Determine the (X, Y) coordinate at the center of the cell enclosing the given text.  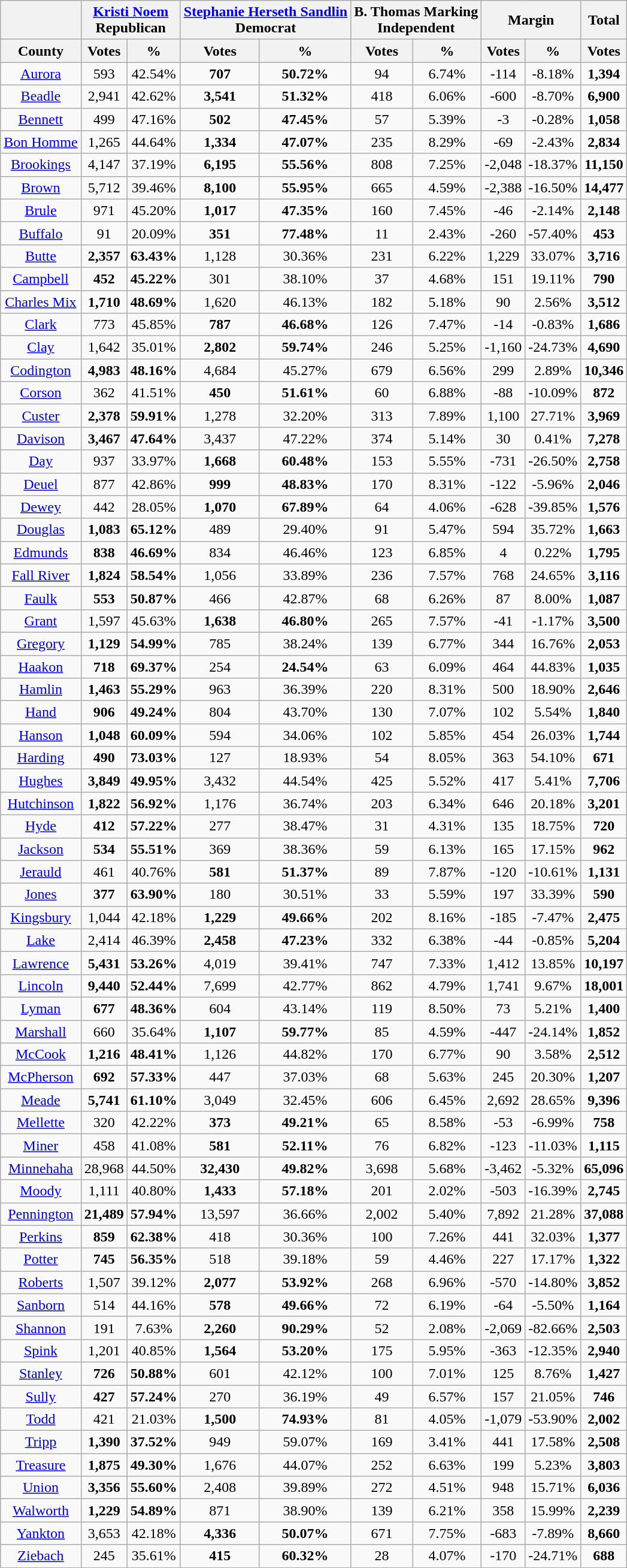
34.06% (305, 735)
7.26% (447, 1237)
834 (220, 552)
Day (41, 461)
2,745 (604, 1191)
2,077 (220, 1282)
490 (104, 758)
3,049 (220, 1100)
51.37% (305, 872)
5.95% (447, 1351)
3,201 (604, 803)
-10.61% (553, 872)
2,802 (220, 348)
13,597 (220, 1214)
499 (104, 119)
660 (104, 1031)
Edmunds (41, 552)
1,334 (220, 142)
-41 (503, 621)
24.54% (305, 667)
Campbell (41, 279)
4,690 (604, 348)
502 (220, 119)
43.14% (305, 1008)
42.87% (305, 598)
37.03% (305, 1077)
Roberts (41, 1282)
Custer (41, 416)
-5.96% (553, 484)
44.83% (553, 667)
5.85% (447, 735)
-14 (503, 325)
39.41% (305, 963)
692 (104, 1077)
1,176 (220, 803)
3,849 (104, 781)
746 (604, 1397)
677 (104, 1008)
60.09% (153, 735)
126 (382, 325)
46.39% (153, 940)
38.36% (305, 849)
2.89% (553, 370)
859 (104, 1237)
4,684 (220, 370)
53.92% (305, 1282)
1,576 (604, 507)
252 (382, 1465)
72 (382, 1305)
3,653 (104, 1533)
3,512 (604, 301)
518 (220, 1259)
272 (382, 1488)
268 (382, 1282)
38.10% (305, 279)
-24.73% (553, 348)
421 (104, 1419)
39.12% (153, 1282)
7.45% (447, 210)
65 (382, 1123)
199 (503, 1465)
18.93% (305, 758)
1,840 (604, 712)
10,197 (604, 963)
44.16% (153, 1305)
6.13% (447, 849)
-64 (503, 1305)
5.40% (447, 1214)
5.25% (447, 348)
87 (503, 598)
6.88% (447, 393)
38.90% (305, 1510)
Meade (41, 1100)
4,983 (104, 370)
45.27% (305, 370)
49.82% (305, 1168)
2,941 (104, 96)
35.72% (553, 530)
1,394 (604, 74)
56.92% (153, 803)
10,346 (604, 370)
55.56% (305, 165)
127 (220, 758)
37.52% (153, 1442)
7.89% (447, 416)
Dewey (41, 507)
1,852 (604, 1031)
-16.39% (553, 1191)
51.61% (305, 393)
-18.37% (553, 165)
63.43% (153, 256)
Hamlin (41, 690)
Harding (41, 758)
191 (104, 1328)
2,475 (604, 917)
20.18% (553, 803)
246 (382, 348)
5.39% (447, 119)
377 (104, 895)
8.00% (553, 598)
1,131 (604, 872)
6,036 (604, 1488)
-0.28% (553, 119)
55.29% (153, 690)
-82.66% (553, 1328)
-46 (503, 210)
Sully (41, 1397)
60.32% (305, 1556)
65.12% (153, 530)
48.69% (153, 301)
1,875 (104, 1465)
4.31% (447, 826)
3,356 (104, 1488)
28 (382, 1556)
4.79% (447, 986)
Spink (41, 1351)
Todd (41, 1419)
15.99% (553, 1510)
65,096 (604, 1168)
Brule (41, 210)
60 (382, 393)
971 (104, 210)
59.07% (305, 1442)
28.65% (553, 1100)
-570 (503, 1282)
-185 (503, 917)
790 (604, 279)
119 (382, 1008)
B. Thomas MarkingIndependent (416, 20)
461 (104, 872)
-122 (503, 484)
1,322 (604, 1259)
5.23% (553, 1465)
3,437 (220, 439)
55.51% (153, 849)
758 (604, 1123)
-2.43% (553, 142)
718 (104, 667)
9,396 (604, 1100)
Hand (41, 712)
1,044 (104, 917)
58.54% (153, 575)
Haakon (41, 667)
McPherson (41, 1077)
604 (220, 1008)
427 (104, 1397)
11,150 (604, 165)
36.74% (305, 803)
1,265 (104, 142)
2,408 (220, 1488)
56.35% (153, 1259)
6.74% (447, 74)
362 (104, 393)
17.17% (553, 1259)
8,660 (604, 1533)
1,087 (604, 598)
33.07% (553, 256)
16.76% (553, 643)
197 (503, 895)
Faulk (41, 598)
2,508 (604, 1442)
44.82% (305, 1055)
1,642 (104, 348)
Buffalo (41, 233)
871 (220, 1510)
7.87% (447, 872)
203 (382, 803)
47.35% (305, 210)
999 (220, 484)
28,968 (104, 1168)
5.55% (447, 461)
1,824 (104, 575)
8.50% (447, 1008)
7.47% (447, 325)
1,128 (220, 256)
47.16% (153, 119)
52.44% (153, 986)
48.41% (153, 1055)
2,512 (604, 1055)
7,892 (503, 1214)
46.69% (153, 552)
6,195 (220, 165)
6.56% (447, 370)
Marshall (41, 1031)
44.07% (305, 1465)
73 (503, 1008)
1,668 (220, 461)
57.33% (153, 1077)
-10.09% (553, 393)
94 (382, 74)
6.19% (447, 1305)
373 (220, 1123)
Clay (41, 348)
36.19% (305, 1397)
57.94% (153, 1214)
Tripp (41, 1442)
Bennett (41, 119)
1,111 (104, 1191)
906 (104, 712)
-57.40% (553, 233)
6,900 (604, 96)
320 (104, 1123)
21.28% (553, 1214)
4.46% (447, 1259)
-1,079 (503, 1419)
57.22% (153, 826)
1,620 (220, 301)
52.11% (305, 1146)
Hutchinson (41, 803)
-3 (503, 119)
50.87% (153, 598)
9,440 (104, 986)
59.74% (305, 348)
36.66% (305, 1214)
369 (220, 849)
46.80% (305, 621)
2,260 (220, 1328)
220 (382, 690)
50.72% (305, 74)
1,070 (220, 507)
54.99% (153, 643)
0.22% (553, 552)
590 (604, 895)
Sanborn (41, 1305)
33 (382, 895)
Beadle (41, 96)
63.90% (153, 895)
6.21% (447, 1510)
6.34% (447, 803)
County (41, 51)
-14.80% (553, 1282)
1,056 (220, 575)
-7.89% (553, 1533)
17.15% (553, 849)
514 (104, 1305)
747 (382, 963)
-1.17% (553, 621)
32,430 (220, 1168)
53.20% (305, 1351)
466 (220, 598)
160 (382, 210)
202 (382, 917)
Corson (41, 393)
55.60% (153, 1488)
-363 (503, 1351)
2.08% (447, 1328)
Hyde (41, 826)
47.45% (305, 119)
Lake (41, 940)
5,431 (104, 963)
-600 (503, 96)
374 (382, 439)
175 (382, 1351)
180 (220, 895)
5.63% (447, 1077)
1,126 (220, 1055)
3,803 (604, 1465)
37 (382, 279)
4.07% (447, 1556)
54.10% (553, 758)
-26.50% (553, 461)
Total (604, 20)
Clark (41, 325)
125 (503, 1373)
39.18% (305, 1259)
48.36% (153, 1008)
33.89% (305, 575)
453 (604, 233)
2,053 (604, 643)
442 (104, 507)
8.29% (447, 142)
299 (503, 370)
4.68% (447, 279)
29.40% (305, 530)
707 (220, 74)
2,458 (220, 940)
3,467 (104, 439)
165 (503, 849)
344 (503, 643)
5.21% (553, 1008)
52 (382, 1328)
-8.18% (553, 74)
-628 (503, 507)
768 (503, 575)
593 (104, 74)
-503 (503, 1191)
Hanson (41, 735)
2,834 (604, 142)
-69 (503, 142)
Lyman (41, 1008)
90.29% (305, 1328)
Perkins (41, 1237)
1,207 (604, 1077)
32.20% (305, 416)
8.58% (447, 1123)
44.64% (153, 142)
15.71% (553, 1488)
48.16% (153, 370)
17.58% (553, 1442)
-44 (503, 940)
425 (382, 781)
949 (220, 1442)
4.06% (447, 507)
4.05% (447, 1419)
3.41% (447, 1442)
43.70% (305, 712)
0.41% (553, 439)
62.38% (153, 1237)
1,048 (104, 735)
42.22% (153, 1123)
-3,462 (503, 1168)
59.77% (305, 1031)
2,940 (604, 1351)
-683 (503, 1533)
64 (382, 507)
838 (104, 552)
6.45% (447, 1100)
1,676 (220, 1465)
1,427 (604, 1373)
489 (220, 530)
Pennington (41, 1214)
45.63% (153, 621)
7.75% (447, 1533)
123 (382, 552)
7.33% (447, 963)
39.46% (153, 188)
8,100 (220, 188)
Yankton (41, 1533)
5.41% (553, 781)
28.05% (153, 507)
Codington (41, 370)
Brookings (41, 165)
6.96% (447, 1282)
81 (382, 1419)
33.39% (553, 895)
39.89% (305, 1488)
2,646 (604, 690)
358 (503, 1510)
301 (220, 279)
Treasure (41, 1465)
-170 (503, 1556)
37.19% (153, 165)
363 (503, 758)
53.26% (153, 963)
32.03% (553, 1237)
60.48% (305, 461)
37,088 (604, 1214)
14,477 (604, 188)
236 (382, 575)
45.22% (153, 279)
54.89% (153, 1510)
48.83% (305, 484)
332 (382, 940)
McCook (41, 1055)
Ziebach (41, 1556)
151 (503, 279)
2.02% (447, 1191)
36.39% (305, 690)
452 (104, 279)
Moody (41, 1191)
6.82% (447, 1146)
464 (503, 667)
50.07% (305, 1533)
38.47% (305, 826)
2,148 (604, 210)
47.64% (153, 439)
3,500 (604, 621)
6.26% (447, 598)
76 (382, 1146)
Margin (531, 20)
1,017 (220, 210)
601 (220, 1373)
-39.85% (553, 507)
-24.71% (553, 1556)
553 (104, 598)
77.48% (305, 233)
20.09% (153, 233)
1,463 (104, 690)
937 (104, 461)
1,035 (604, 667)
85 (382, 1031)
351 (220, 233)
Grant (41, 621)
227 (503, 1259)
35.01% (153, 348)
1,710 (104, 301)
877 (104, 484)
235 (382, 142)
42.77% (305, 986)
45.20% (153, 210)
1,377 (604, 1237)
49.24% (153, 712)
Stephanie Herseth SandlinDemocrat (265, 20)
7.01% (447, 1373)
153 (382, 461)
2,758 (604, 461)
3,698 (382, 1168)
201 (382, 1191)
8.76% (553, 1373)
2,239 (604, 1510)
646 (503, 803)
Union (41, 1488)
2.56% (553, 301)
Jerauld (41, 872)
24.65% (553, 575)
500 (503, 690)
63 (382, 667)
5.52% (447, 781)
962 (604, 849)
169 (382, 1442)
Mellette (41, 1123)
5.14% (447, 439)
2,414 (104, 940)
130 (382, 712)
-123 (503, 1146)
47.22% (305, 439)
6.85% (447, 552)
277 (220, 826)
785 (220, 643)
804 (220, 712)
415 (220, 1556)
1,164 (604, 1305)
Walworth (41, 1510)
Brown (41, 188)
578 (220, 1305)
-12.35% (553, 1351)
8.16% (447, 917)
9.67% (553, 986)
46.13% (305, 301)
254 (220, 667)
74.93% (305, 1419)
Lincoln (41, 986)
Kingsbury (41, 917)
30 (503, 439)
26.03% (553, 735)
-5.50% (553, 1305)
-0.85% (553, 940)
38.24% (305, 643)
3,116 (604, 575)
18.90% (553, 690)
57 (382, 119)
11 (382, 233)
-447 (503, 1031)
1,741 (503, 986)
44.54% (305, 781)
1,500 (220, 1419)
Lawrence (41, 963)
30.51% (305, 895)
1,686 (604, 325)
59.91% (153, 416)
4 (503, 552)
Shannon (41, 1328)
42.62% (153, 96)
5.68% (447, 1168)
1,058 (604, 119)
5,204 (604, 940)
6.38% (447, 940)
Deuel (41, 484)
5,741 (104, 1100)
18.75% (553, 826)
73.03% (153, 758)
-1,160 (503, 348)
Fall River (41, 575)
1,278 (220, 416)
Aurora (41, 74)
963 (220, 690)
688 (604, 1556)
49 (382, 1397)
41.51% (153, 393)
270 (220, 1397)
458 (104, 1146)
2,692 (503, 1100)
872 (604, 393)
47.07% (305, 142)
679 (382, 370)
45.85% (153, 325)
773 (104, 325)
3,716 (604, 256)
2,378 (104, 416)
47.23% (305, 940)
7.25% (447, 165)
787 (220, 325)
4,019 (220, 963)
2,357 (104, 256)
1,400 (604, 1008)
Stanley (41, 1373)
665 (382, 188)
-114 (503, 74)
Jones (41, 895)
5.54% (553, 712)
Kristi NoemRepublican (131, 20)
6.63% (447, 1465)
862 (382, 986)
1,216 (104, 1055)
Minnehaha (41, 1168)
1,129 (104, 643)
4.51% (447, 1488)
46.46% (305, 552)
4,336 (220, 1533)
40.85% (153, 1351)
-7.47% (553, 917)
7,278 (604, 439)
808 (382, 165)
42.86% (153, 484)
6.06% (447, 96)
3,541 (220, 96)
1,597 (104, 621)
1,100 (503, 416)
1,390 (104, 1442)
135 (503, 826)
1,433 (220, 1191)
49.30% (153, 1465)
720 (604, 826)
5.47% (447, 530)
3.58% (553, 1055)
Charles Mix (41, 301)
1,107 (220, 1031)
6.57% (447, 1397)
41.08% (153, 1146)
182 (382, 301)
-120 (503, 872)
44.50% (153, 1168)
1,564 (220, 1351)
42.12% (305, 1373)
606 (382, 1100)
534 (104, 849)
Potter (41, 1259)
5,712 (104, 188)
7,699 (220, 986)
-53.90% (553, 1419)
-24.14% (553, 1031)
55.95% (305, 188)
1,083 (104, 530)
6.09% (447, 667)
89 (382, 872)
40.76% (153, 872)
61.10% (153, 1100)
412 (104, 826)
21.03% (153, 1419)
Miner (41, 1146)
-731 (503, 461)
32.45% (305, 1100)
7.07% (447, 712)
6.22% (447, 256)
745 (104, 1259)
20.30% (553, 1077)
-16.50% (553, 188)
51.32% (305, 96)
8.05% (447, 758)
1,115 (604, 1146)
-2,048 (503, 165)
31 (382, 826)
450 (220, 393)
50.88% (153, 1373)
57.18% (305, 1191)
5.59% (447, 895)
27.71% (553, 416)
35.64% (153, 1031)
948 (503, 1488)
-260 (503, 233)
-5.32% (553, 1168)
33.97% (153, 461)
-53 (503, 1123)
54 (382, 758)
-2,069 (503, 1328)
46.68% (305, 325)
35.61% (153, 1556)
1,795 (604, 552)
3,432 (220, 781)
-2,388 (503, 188)
19.11% (553, 279)
Hughes (41, 781)
4,147 (104, 165)
Butte (41, 256)
Bon Homme (41, 142)
5.18% (447, 301)
21,489 (104, 1214)
18,001 (604, 986)
313 (382, 416)
Gregory (41, 643)
49.95% (153, 781)
57.24% (153, 1397)
1,822 (104, 803)
Douglas (41, 530)
49.21% (305, 1123)
-11.03% (553, 1146)
21.05% (553, 1397)
Davison (41, 439)
157 (503, 1397)
40.80% (153, 1191)
1,412 (503, 963)
417 (503, 781)
1,201 (104, 1351)
454 (503, 735)
447 (220, 1077)
3,852 (604, 1282)
Jackson (41, 849)
2.43% (447, 233)
-2.14% (553, 210)
-8.70% (553, 96)
1,638 (220, 621)
-0.83% (553, 325)
231 (382, 256)
2,046 (604, 484)
1,744 (604, 735)
7,706 (604, 781)
69.37% (153, 667)
265 (382, 621)
7.63% (153, 1328)
67.89% (305, 507)
42.54% (153, 74)
726 (104, 1373)
-88 (503, 393)
2,503 (604, 1328)
3,969 (604, 416)
1,663 (604, 530)
13.85% (553, 963)
1,507 (104, 1282)
-6.99% (553, 1123)
